Detect which cell encompasses the target text, then output its [x, y] center coordinate. 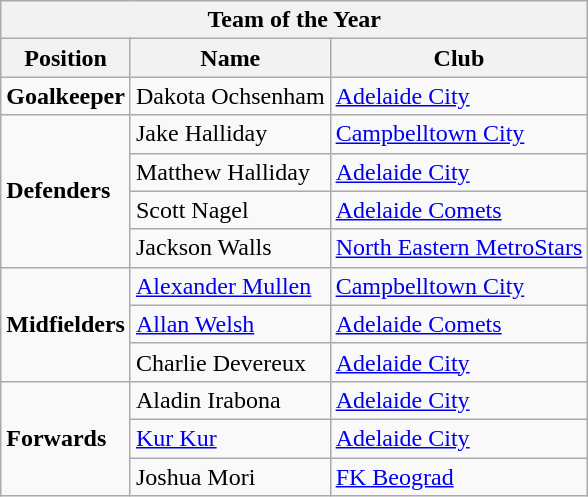
Jackson Walls [230, 248]
Forwards [66, 438]
Midfielders [66, 324]
North Eastern MetroStars [459, 248]
Allan Welsh [230, 324]
Jake Halliday [230, 134]
Name [230, 58]
Defenders [66, 191]
Charlie Devereux [230, 362]
Matthew Halliday [230, 172]
Dakota Ochsenham [230, 96]
Kur Kur [230, 438]
Goalkeeper [66, 96]
Alexander Mullen [230, 286]
Position [66, 58]
Club [459, 58]
Scott Nagel [230, 210]
Joshua Mori [230, 477]
Team of the Year [294, 20]
Aladin Irabona [230, 400]
FK Beograd [459, 477]
